For the text-containing cell, return its midpoint in [X, Y] coordinate format. 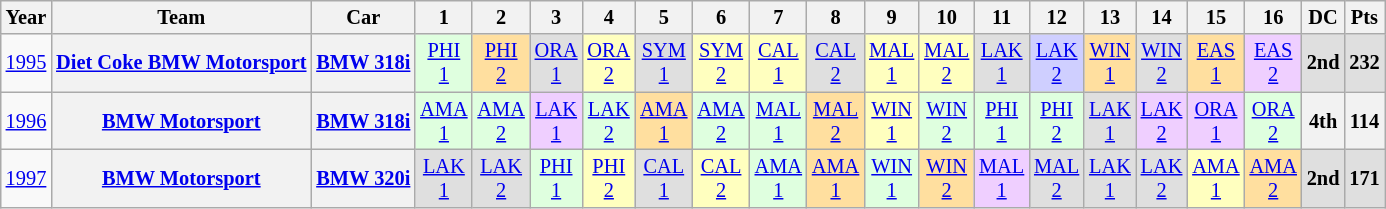
Diet Coke BMW Motorsport [181, 63]
11 [1002, 17]
1996 [26, 121]
10 [946, 17]
SYM2 [720, 63]
9 [892, 17]
1997 [26, 178]
Pts [1364, 17]
13 [1110, 17]
EAS2 [1274, 63]
114 [1364, 121]
14 [1162, 17]
7 [778, 17]
16 [1274, 17]
4 [608, 17]
Car [363, 17]
232 [1364, 63]
Team [181, 17]
8 [836, 17]
12 [1056, 17]
1 [444, 17]
DC [1324, 17]
4th [1324, 121]
SYM1 [664, 63]
Year [26, 17]
BMW 320i [363, 178]
EAS1 [1216, 63]
171 [1364, 178]
15 [1216, 17]
2 [500, 17]
6 [720, 17]
3 [556, 17]
1995 [26, 63]
5 [664, 17]
